Search for the cell housing the specified text and yield its [x, y] center coordinate. 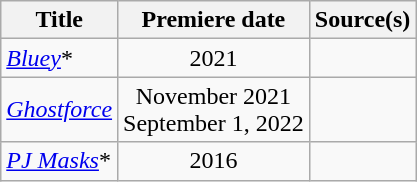
PJ Masks* [60, 161]
Title [60, 20]
November 2021September 1, 2022 [214, 110]
Ghostforce [60, 110]
Source(s) [362, 20]
Premiere date [214, 20]
2016 [214, 161]
2021 [214, 58]
Bluey* [60, 58]
